Return (x, y) of the center of cell containing provided text 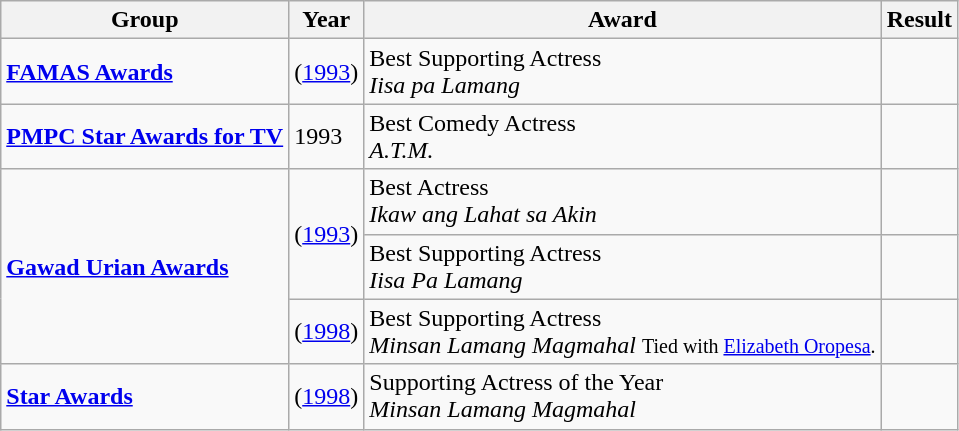
PMPC Star Awards for TV (145, 136)
Result (919, 20)
Star Awards (145, 396)
Group (145, 20)
FAMAS Awards (145, 72)
Best ActressIkaw ang Lahat sa Akin (622, 202)
Supporting Actress of the YearMinsan Lamang Magmahal (622, 396)
1993 (326, 136)
Best Supporting ActressMinsan Lamang Magmahal Tied with Elizabeth Oropesa. (622, 332)
Best Comedy ActressA.T.M. (622, 136)
Award (622, 20)
Gawad Urian Awards (145, 266)
Best Supporting ActressIisa Pa Lamang (622, 266)
Year (326, 20)
Best Supporting ActressIisa pa Lamang (622, 72)
